Extract the (X, Y) coordinate from the center of the cell holding the provided text.  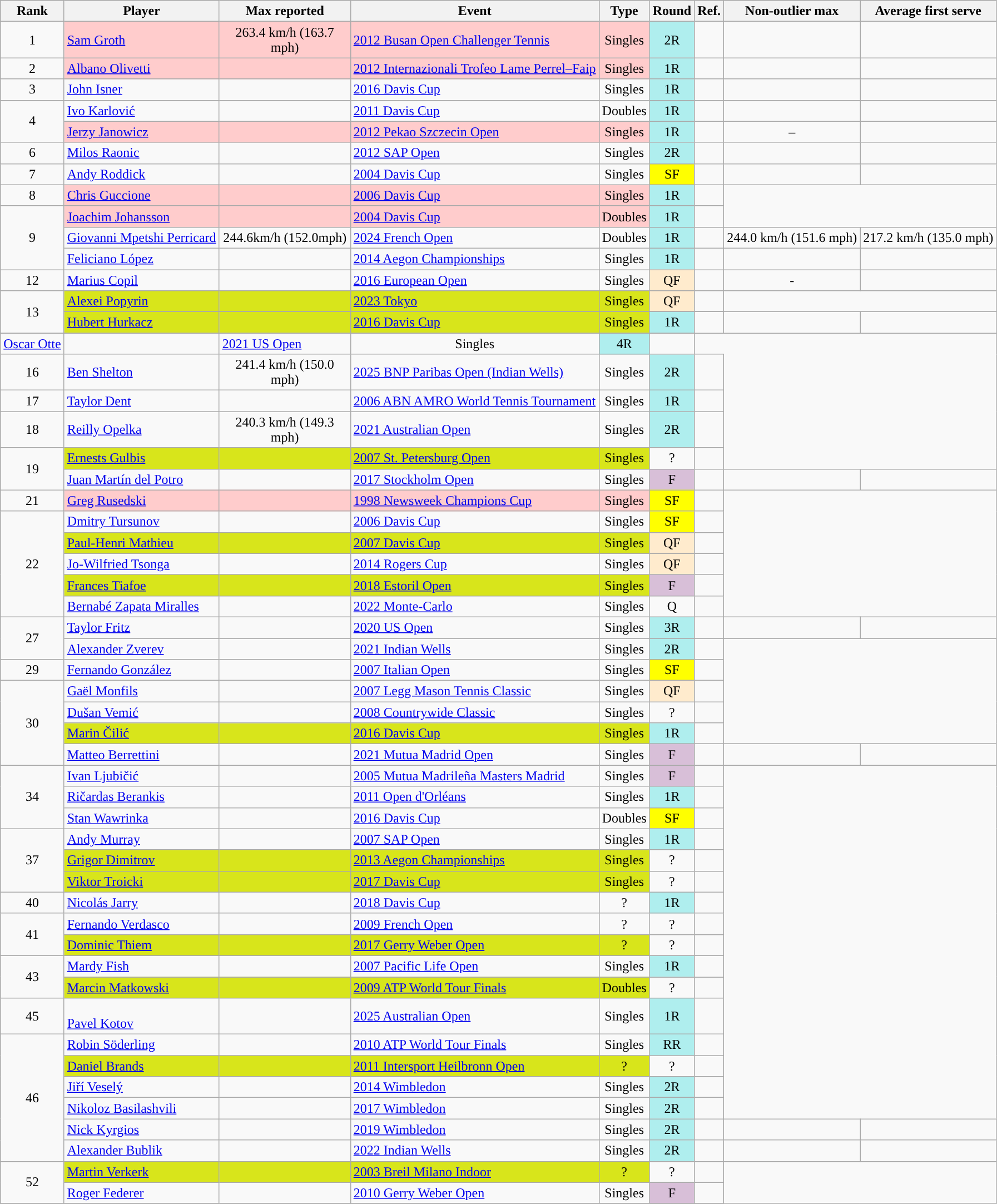
John Isner (141, 90)
2007 St. Petersburg Open (475, 458)
Alexei Popyrin (141, 301)
Rank (32, 11)
Max reported (285, 11)
2018 Davis Cup (475, 903)
Matteo Berrettini (141, 755)
3 (32, 90)
46 (32, 1098)
2005 Mutua Madrileña Masters Madrid (475, 776)
2021 Australian Open (475, 429)
2022 Indian Wells (475, 1151)
Ernests Gulbis (141, 458)
2020 US Open (475, 627)
Round (672, 11)
37 (32, 860)
29 (32, 670)
Event (475, 11)
2012 Internazionali Trofeo Lame Perrel–Faip (475, 68)
22 (32, 564)
1998 Newsweek Champions Cup (475, 501)
17 (32, 401)
Alexander Zverev (141, 649)
2024 French Open (475, 237)
Chris Guccione (141, 195)
4R (624, 344)
Frances Tiafoe (141, 585)
2006 ABN AMRO World Tennis Tournament (475, 401)
2012 Pekao Szczecin Open (475, 132)
2025 BNP Paribas Open (Indian Wells) (475, 373)
2007 Legg Mason Tennis Classic (475, 691)
2014 Rogers Cup (475, 564)
13 (32, 312)
34 (32, 797)
Ivo Karlović (141, 111)
Pavel Kotov (141, 1017)
30 (32, 723)
2010 ATP World Tour Finals (475, 1045)
6 (32, 153)
Fernando Verdasco (141, 924)
Marin Čilić (141, 734)
27 (32, 638)
Ben Shelton (141, 373)
Dušan Vemić (141, 712)
Player (141, 11)
2021 US Open (285, 344)
2011 Davis Cup (475, 111)
4 (32, 121)
Ref. (710, 11)
2021 Indian Wells (475, 649)
2007 Davis Cup (475, 543)
240.3 km/h (149.3 mph) (285, 429)
Sam Groth (141, 40)
12 (32, 280)
1 (32, 40)
Viktor Troicki (141, 881)
Marcin Matkowski (141, 987)
Q (672, 606)
2013 Aegon Championships (475, 860)
2022 Monte-Carlo (475, 606)
Non-outlier max (792, 11)
2 (32, 68)
263.4 km/h (163.7 mph) (285, 40)
244.0 km/h (151.6 mph) (792, 237)
Reilly Opelka (141, 429)
2014 Wimbledon (475, 1087)
Taylor Fritz (141, 627)
2017 Wimbledon (475, 1108)
Roger Federer (141, 1193)
18 (32, 429)
2012 Busan Open Challenger Tennis (475, 40)
Ričardas Berankis (141, 797)
RR (672, 1045)
41 (32, 934)
217.2 km/h (135.0 mph) (929, 237)
Paul-Henri Mathieu (141, 543)
45 (32, 1017)
9 (32, 237)
Ivan Ljubičić (141, 776)
Stan Wawrinka (141, 818)
Nikoloz Basilashvili (141, 1108)
Andy Murray (141, 839)
Robin Söderling (141, 1045)
2014 Aegon Championships (475, 259)
Bernabé Zapata Miralles (141, 606)
Gaël Monfils (141, 691)
2019 Wimbledon (475, 1129)
2003 Breil Milano Indoor (475, 1172)
Daniel Brands (141, 1066)
3R (672, 627)
2012 SAP Open (475, 153)
Joachim Johansson (141, 216)
2025 Australian Open (475, 1017)
2007 Italian Open (475, 670)
Hubert Hurkacz (141, 323)
2018 Estoril Open (475, 585)
- (792, 280)
Nick Kyrgios (141, 1129)
8 (32, 195)
2016 European Open (475, 280)
Milos Raonic (141, 153)
Andy Roddick (141, 174)
Martin Verkerk (141, 1172)
Average first serve (929, 11)
2007 Pacific Life Open (475, 966)
Juan Martín del Potro (141, 479)
Greg Rusedski (141, 501)
Marius Copil (141, 280)
21 (32, 501)
Nicolás Jarry (141, 903)
Giovanni Mpetshi Perricard (141, 237)
2011 Open d'Orléans (475, 797)
2008 Countrywide Classic (475, 712)
2009 ATP World Tour Finals (475, 987)
Alexander Bublik (141, 1151)
Jo-Wilfried Tsonga (141, 564)
Albano Olivetti (141, 68)
2021 Mutua Madrid Open (475, 755)
Dominic Thiem (141, 945)
2011 Intersport Heilbronn Open (475, 1066)
2023 Tokyo (475, 301)
Jerzy Janowicz (141, 132)
244.6km/h (152.0mph) (285, 237)
2007 SAP Open (475, 839)
Grigor Dimitrov (141, 860)
16 (32, 373)
Taylor Dent (141, 401)
2017 Gerry Weber Open (475, 945)
Fernando González (141, 670)
Mardy Fish (141, 966)
2009 French Open (475, 924)
Type (624, 11)
Feliciano López (141, 259)
– (792, 132)
2017 Davis Cup (475, 881)
Oscar Otte (32, 344)
241.4 km/h (150.0 mph) (285, 373)
Dmitry Tursunov (141, 522)
19 (32, 469)
Jiří Veselý (141, 1087)
2017 Stockholm Open (475, 479)
2010 Gerry Weber Open (475, 1193)
52 (32, 1182)
7 (32, 174)
40 (32, 903)
43 (32, 977)
